Extract the (x, y) coordinate from the center of the cell holding the provided text.  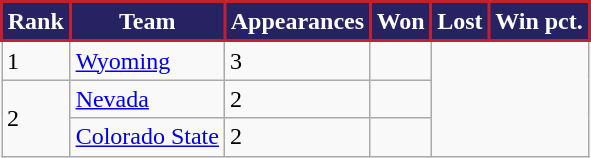
Lost (460, 22)
Team (147, 22)
Win pct. (539, 22)
Appearances (297, 22)
Rank (36, 22)
Wyoming (147, 60)
Won (400, 22)
Nevada (147, 99)
3 (297, 60)
Colorado State (147, 137)
1 (36, 60)
